Extract the [x, y] coordinate from the center of the cell holding the provided text.  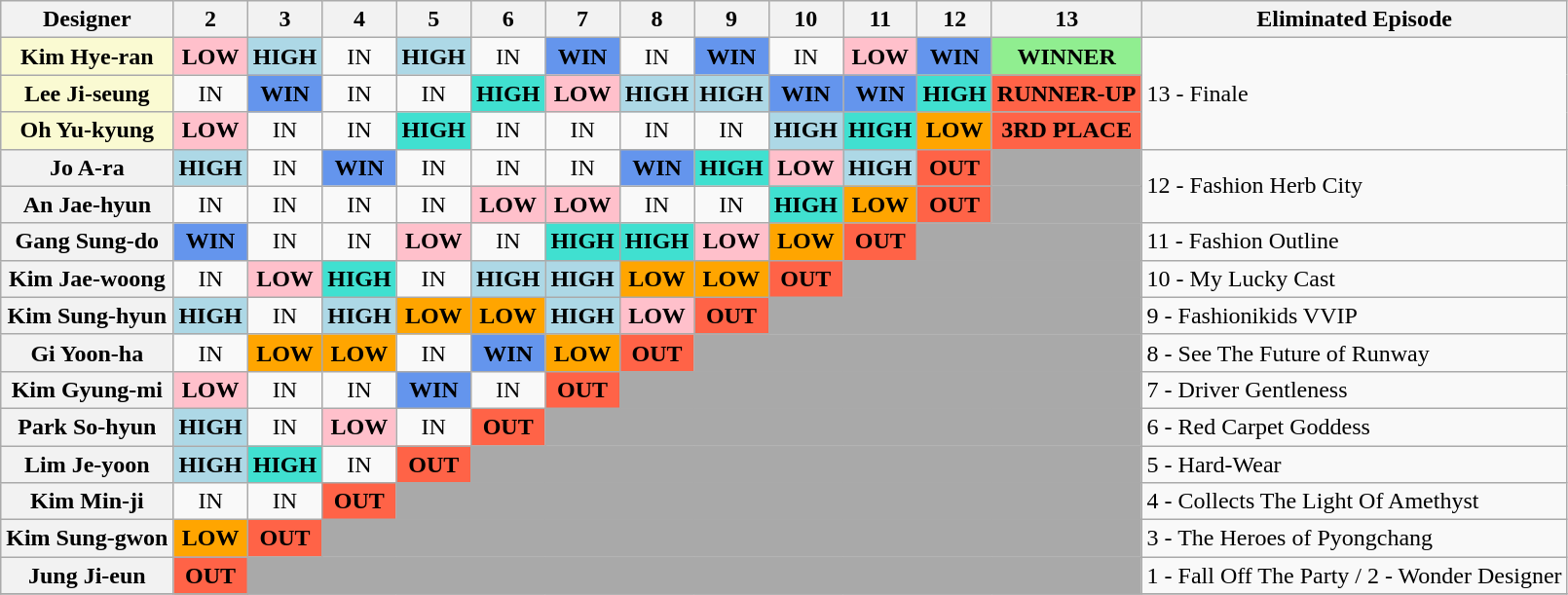
9 [731, 19]
6 - Red Carpet Goddess [1354, 427]
Park So-hyun [88, 427]
Oh Yu-kyung [88, 130]
11 [880, 19]
Lim Je-yoon [88, 465]
Kim Min-ji [88, 502]
13 [1066, 19]
11 - Fashion Outline [1354, 242]
3 - The Heroes of Pyongchang [1354, 539]
Eliminated Episode [1354, 19]
1 - Fall Off The Party / 2 - Wonder Designer [1354, 576]
10 [805, 19]
RUNNER-UP [1066, 93]
Designer [88, 19]
Lee Ji-seung [88, 93]
Kim Hye-ran [88, 56]
12 - Fashion Herb City [1354, 186]
5 [433, 19]
9 - Fashionikids VVIP [1354, 316]
6 [507, 19]
An Jae-hyun [88, 205]
10 - My Lucky Cast [1354, 279]
2 [210, 19]
8 [656, 19]
Kim Jae-woong [88, 279]
Gang Sung-do [88, 242]
Kim Gyung-mi [88, 390]
5 - Hard-Wear [1354, 465]
4 - Collects The Light Of Amethyst [1354, 502]
Kim Sung-hyun [88, 316]
Kim Sung-gwon [88, 539]
7 - Driver Gentleness [1354, 390]
13 - Finale [1354, 93]
7 [582, 19]
12 [954, 19]
3 [284, 19]
Jo A-ra [88, 167]
Gi Yoon-ha [88, 353]
3RD PLACE [1066, 130]
Jung Ji-eun [88, 576]
8 - See The Future of Runway [1354, 353]
WINNER [1066, 56]
4 [359, 19]
